For the text-containing cell, return its midpoint in (X, Y) coordinate format. 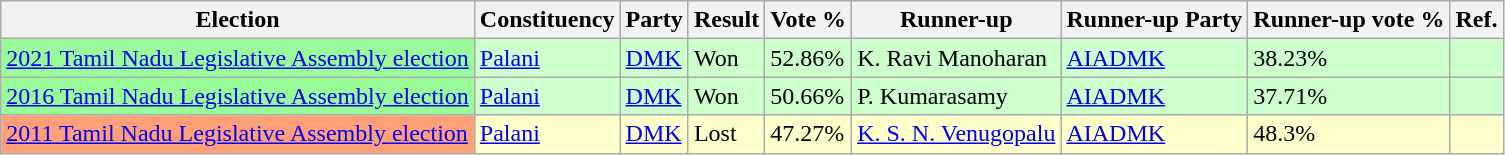
Runner-up (956, 20)
2016 Tamil Nadu Legislative Assembly election (238, 96)
38.23% (1349, 58)
Party (654, 20)
Constituency (547, 20)
Runner-up vote % (1349, 20)
50.66% (808, 96)
2021 Tamil Nadu Legislative Assembly election (238, 58)
Ref. (1476, 20)
52.86% (808, 58)
48.3% (1349, 134)
Vote % (808, 20)
2011 Tamil Nadu Legislative Assembly election (238, 134)
47.27% (808, 134)
Runner-up Party (1154, 20)
Election (238, 20)
Lost (726, 134)
37.71% (1349, 96)
P. Kumarasamy (956, 96)
Result (726, 20)
K. Ravi Manoharan (956, 58)
K. S. N. Venugopalu (956, 134)
